Capture the cell that displays the provided text and extract its (x, y) central coordinate. 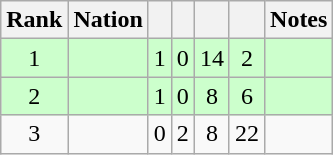
3 (34, 134)
14 (212, 58)
Nation (108, 20)
Rank (34, 20)
Notes (299, 20)
6 (246, 96)
22 (246, 134)
